Identify which cell holds the provided text, then report its [X, Y] central coordinate. 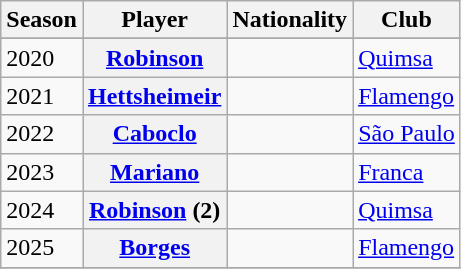
Hettsheimeir [154, 96]
Robinson (2) [154, 210]
Player [154, 20]
2022 [42, 134]
Caboclo [154, 134]
Nationality [290, 20]
2023 [42, 172]
2020 [42, 58]
Borges [154, 248]
2025 [42, 248]
Club [407, 20]
São Paulo [407, 134]
Robinson [154, 58]
2021 [42, 96]
Mariano [154, 172]
Season [42, 20]
Franca [407, 172]
2024 [42, 210]
